Capture the cell that displays the provided text and extract its (x, y) central coordinate. 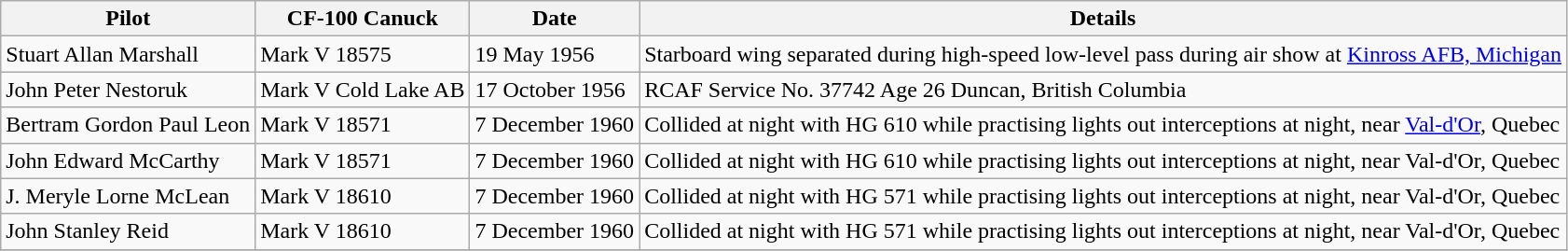
John Stanley Reid (129, 231)
RCAF Service No. 37742 Age 26 Duncan, British Columbia (1104, 90)
Mark V 18575 (363, 54)
Mark V Cold Lake AB (363, 90)
Details (1104, 19)
Date (555, 19)
19 May 1956 (555, 54)
John Edward McCarthy (129, 160)
Pilot (129, 19)
Starboard wing separated during high-speed low-level pass during air show at Kinross AFB, Michigan (1104, 54)
17 October 1956 (555, 90)
Stuart Allan Marshall (129, 54)
CF-100 Canuck (363, 19)
Bertram Gordon Paul Leon (129, 125)
John Peter Nestoruk (129, 90)
J. Meryle Lorne McLean (129, 196)
